Identify which cell holds the provided text, then report its [X, Y] central coordinate. 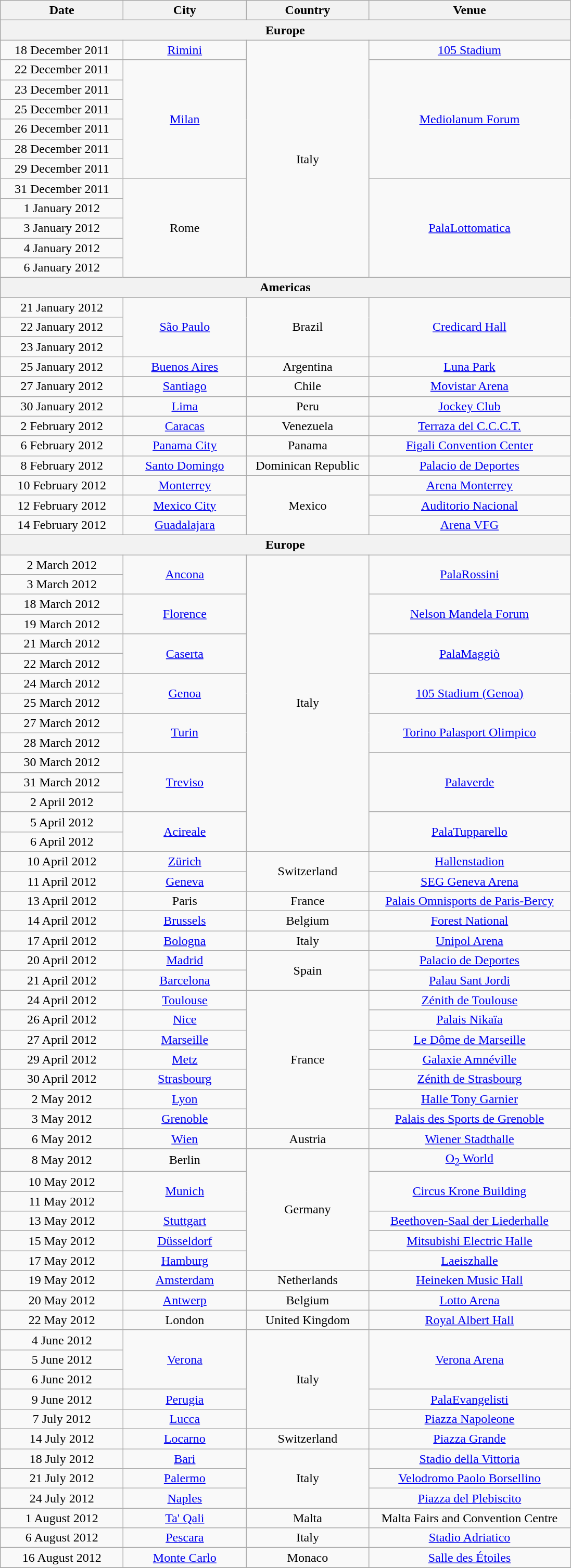
Brazil [308, 327]
Date [62, 10]
1 January 2012 [62, 208]
6 May 2012 [62, 1138]
105 Stadium (Genoa) [470, 693]
Buenos Aires [185, 367]
PalaRossini [470, 574]
10 April 2012 [62, 861]
Acireale [185, 832]
10 May 2012 [62, 1182]
Chile [308, 386]
Ta' Qali [185, 1518]
11 May 2012 [62, 1201]
Ancona [185, 574]
São Paulo [185, 327]
Geneva [185, 882]
29 April 2012 [62, 1059]
Credicard Hall [470, 327]
Panama City [185, 446]
18 December 2011 [62, 50]
Amsterdam [185, 1280]
Stuttgart [185, 1221]
19 March 2012 [62, 624]
14 February 2012 [62, 525]
PalaEvangelisti [470, 1399]
31 March 2012 [62, 782]
30 January 2012 [62, 406]
8 February 2012 [62, 465]
30 March 2012 [62, 762]
18 July 2012 [62, 1459]
1 August 2012 [62, 1518]
Grenoble [185, 1119]
Caserta [185, 654]
Metz [185, 1059]
Madrid [185, 961]
Zürich [185, 861]
Le Dôme de Marseille [470, 1040]
Halle Tony Garnier [470, 1099]
Verona [185, 1359]
Auditorio Nacional [470, 505]
Jockey Club [470, 406]
Berlin [185, 1160]
20 April 2012 [62, 961]
Düsseldorf [185, 1241]
30 April 2012 [62, 1079]
Bologna [185, 941]
20 May 2012 [62, 1300]
Wiener Stadthalle [470, 1138]
Figali Convention Center [470, 446]
Panama [308, 446]
Royal Albert Hall [470, 1320]
Palaverde [470, 782]
Mitsubishi Electric Halle [470, 1241]
United Kingdom [308, 1320]
Monterrey [185, 485]
17 May 2012 [62, 1261]
6 January 2012 [62, 268]
PalaLottomatica [470, 228]
Marseille [185, 1040]
Palais Nikaïa [470, 1020]
Antwerp [185, 1300]
Unipol Arena [470, 941]
27 January 2012 [62, 386]
Movistar Arena [470, 386]
Turin [185, 733]
2 February 2012 [62, 426]
Caracas [185, 426]
Venue [470, 10]
Palais des Sports de Grenoble [470, 1119]
Genoa [185, 693]
Spain [308, 970]
Florence [185, 614]
Stadio Adriatico [470, 1538]
Barcelona [185, 980]
22 December 2011 [62, 70]
Mexico [308, 505]
Rome [185, 228]
Perugia [185, 1399]
Milan [185, 119]
21 July 2012 [62, 1479]
6 August 2012 [62, 1538]
Circus Krone Building [470, 1191]
Venezuela [308, 426]
23 January 2012 [62, 347]
25 December 2011 [62, 109]
3 January 2012 [62, 228]
O2 World [470, 1160]
Toulouse [185, 1000]
17 April 2012 [62, 941]
Munich [185, 1191]
13 May 2012 [62, 1221]
Nice [185, 1020]
Malta Fairs and Convention Centre [470, 1518]
13 April 2012 [62, 901]
Naples [185, 1498]
Zénith de Strasbourg [470, 1079]
Rimini [185, 50]
Piazza Grande [470, 1439]
6 February 2012 [62, 446]
3 March 2012 [62, 585]
London [185, 1320]
Lotto Arena [470, 1300]
Zénith de Toulouse [470, 1000]
Country [308, 10]
Terraza del C.C.C.T. [470, 426]
Arena VFG [470, 525]
Hamburg [185, 1261]
Palermo [185, 1479]
15 May 2012 [62, 1241]
Brussels [185, 921]
Velodromo Paolo Borsellino [470, 1479]
12 February 2012 [62, 505]
Malta [308, 1518]
21 January 2012 [62, 307]
105 Stadium [470, 50]
Treviso [185, 782]
24 July 2012 [62, 1498]
Strasbourg [185, 1079]
Hallenstadion [470, 861]
29 December 2011 [62, 169]
Galaxie Amnéville [470, 1059]
Americas [285, 288]
Torino Palasport Olimpico [470, 733]
8 May 2012 [62, 1160]
3 May 2012 [62, 1119]
Santiago [185, 386]
Dominican Republic [308, 465]
Palau Sant Jordi [470, 980]
Heineken Music Hall [470, 1280]
22 January 2012 [62, 327]
24 March 2012 [62, 683]
27 March 2012 [62, 723]
2 May 2012 [62, 1099]
4 June 2012 [62, 1340]
SEG Geneva Arena [470, 882]
Paris [185, 901]
Peru [308, 406]
26 April 2012 [62, 1020]
9 June 2012 [62, 1399]
Wien [185, 1138]
18 March 2012 [62, 604]
2 March 2012 [62, 564]
5 June 2012 [62, 1359]
Monte Carlo [185, 1558]
City [185, 10]
2 April 2012 [62, 802]
10 February 2012 [62, 485]
Pescara [185, 1538]
23 December 2011 [62, 89]
Verona Arena [470, 1359]
25 March 2012 [62, 703]
6 April 2012 [62, 841]
21 April 2012 [62, 980]
Arena Monterrey [470, 485]
28 March 2012 [62, 743]
22 March 2012 [62, 664]
Germany [308, 1210]
Bari [185, 1459]
Laeiszhalle [470, 1261]
Forest National [470, 921]
25 January 2012 [62, 367]
Piazza del Plebiscito [470, 1498]
Argentina [308, 367]
Austria [308, 1138]
Nelson Mandela Forum [470, 614]
Locarno [185, 1439]
Lima [185, 406]
PalaMaggiò [470, 654]
16 August 2012 [62, 1558]
5 April 2012 [62, 822]
14 April 2012 [62, 921]
27 April 2012 [62, 1040]
19 May 2012 [62, 1280]
7 July 2012 [62, 1419]
Netherlands [308, 1280]
Lucca [185, 1419]
Stadio della Vittoria [470, 1459]
Guadalajara [185, 525]
Palais Omnisports de Paris-Bercy [470, 901]
21 March 2012 [62, 644]
Salle des Étoiles [470, 1558]
Santo Domingo [185, 465]
28 December 2011 [62, 149]
Luna Park [470, 367]
26 December 2011 [62, 129]
Mexico City [185, 505]
22 May 2012 [62, 1320]
14 July 2012 [62, 1439]
Lyon [185, 1099]
Piazza Napoleone [470, 1419]
Beethoven-Saal der Liederhalle [470, 1221]
6 June 2012 [62, 1379]
4 January 2012 [62, 248]
31 December 2011 [62, 188]
Mediolanum Forum [470, 119]
PalaTupparello [470, 832]
24 April 2012 [62, 1000]
Monaco [308, 1558]
11 April 2012 [62, 882]
